From the cell containing the given text, extract its center point as (X, Y) coordinate. 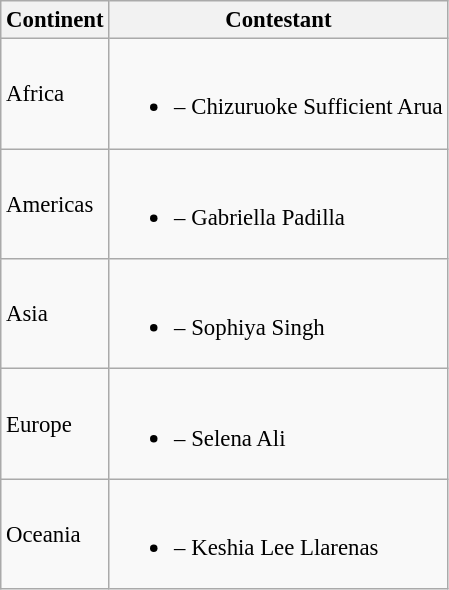
Contestant (278, 20)
– Keshia Lee Llarenas (278, 534)
– Gabriella Padilla (278, 204)
– Sophiya Singh (278, 314)
Continent (55, 20)
Asia (55, 314)
– Selena Ali (278, 424)
– Chizuruoke Sufficient Arua (278, 94)
Europe (55, 424)
Oceania (55, 534)
Africa (55, 94)
Americas (55, 204)
